For the text-containing cell, return its midpoint in [x, y] coordinate format. 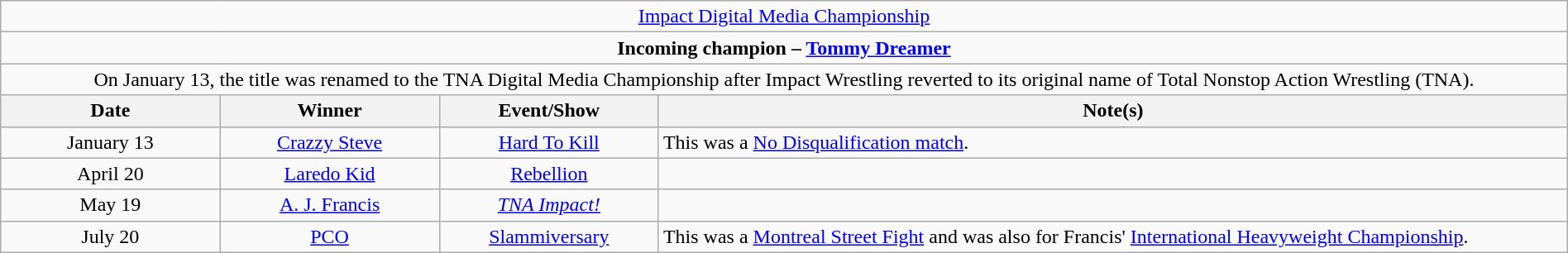
May 19 [111, 205]
Slammiversary [549, 236]
Impact Digital Media Championship [784, 17]
A. J. Francis [329, 205]
Laredo Kid [329, 174]
Crazzy Steve [329, 142]
Rebellion [549, 174]
July 20 [111, 236]
January 13 [111, 142]
PCO [329, 236]
Note(s) [1113, 111]
TNA Impact! [549, 205]
Incoming champion – Tommy Dreamer [784, 48]
This was a Montreal Street Fight and was also for Francis' International Heavyweight Championship. [1113, 236]
April 20 [111, 174]
Event/Show [549, 111]
Hard To Kill [549, 142]
Winner [329, 111]
Date [111, 111]
This was a No Disqualification match. [1113, 142]
